Extract the (X, Y) coordinate from the center of the cell holding the provided text.  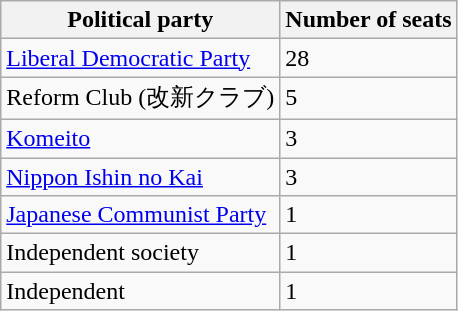
5 (368, 98)
Komeito (140, 138)
Number of seats (368, 20)
Japanese Communist Party (140, 215)
Nippon Ishin no Kai (140, 177)
Independent society (140, 253)
Political party (140, 20)
Reform Club (改新クラブ) (140, 98)
Liberal Democratic Party (140, 58)
28 (368, 58)
Independent (140, 291)
